Locate the cell with the specified text and output its (x, y) center coordinate. 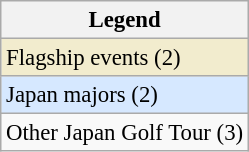
Flagship events (2) (125, 58)
Other Japan Golf Tour (3) (125, 133)
Japan majors (2) (125, 95)
Legend (125, 20)
